From the cell containing the given text, extract its center point as [X, Y] coordinate. 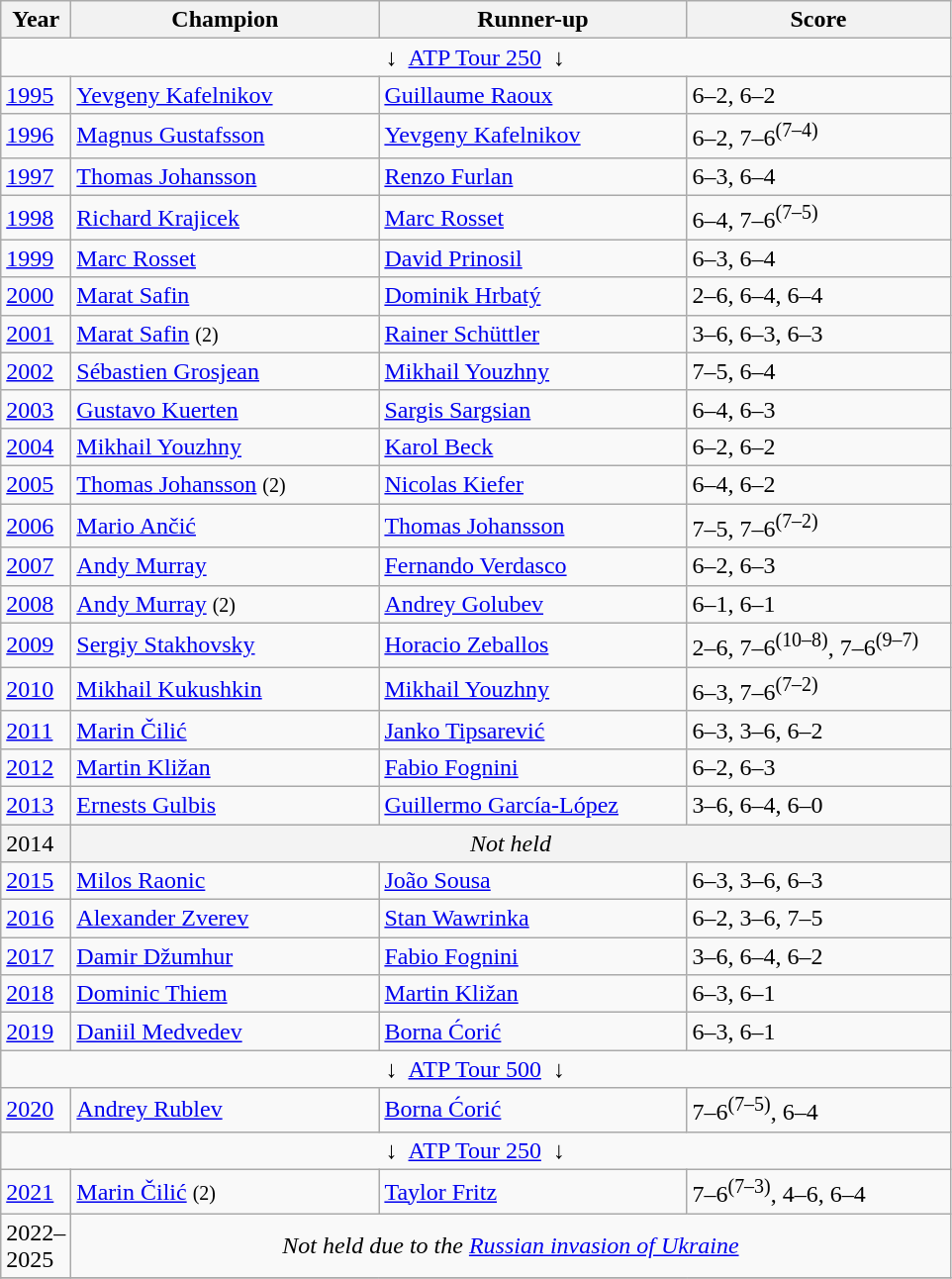
Andrey Rublev [226, 1111]
6–4, 7–6(7–5) [818, 218]
7–6(7–5), 6–4 [818, 1111]
2005 [36, 484]
Mario Ančić [226, 527]
6–2, 7–6(7–4) [818, 137]
Stan Wawrinka [532, 919]
David Prinosil [532, 258]
Guillaume Raoux [532, 95]
Mikhail Kukushkin [226, 689]
2020 [36, 1111]
Sergiy Stakhovsky [226, 645]
7–6(7–3), 4–6, 6–4 [818, 1192]
6–3, 3–6, 6–2 [818, 730]
2003 [36, 409]
Thomas Johansson (2) [226, 484]
Gustavo Kuerten [226, 409]
2019 [36, 1032]
Sébastien Grosjean [226, 371]
Score [818, 20]
Dominik Hrbatý [532, 296]
Magnus Gustafsson [226, 137]
Not held due to the Russian invasion of Ukraine [511, 1245]
Nicolas Kiefer [532, 484]
Horacio Zeballos [532, 645]
2018 [36, 994]
2016 [36, 919]
Marat Safin (2) [226, 334]
Renzo Furlan [532, 176]
Dominic Thiem [226, 994]
2014 [36, 843]
2013 [36, 805]
7–5, 7–6(7–2) [818, 527]
Taylor Fritz [532, 1192]
2004 [36, 446]
2021 [36, 1192]
2006 [36, 527]
Fernando Verdasco [532, 566]
Daniil Medvedev [226, 1032]
6–4, 6–3 [818, 409]
7–5, 6–4 [818, 371]
2009 [36, 645]
João Sousa [532, 881]
2022–2025 [36, 1245]
Runner-up [532, 20]
Karol Beck [532, 446]
Marin Čilić (2) [226, 1192]
Champion [226, 20]
Milos Raonic [226, 881]
2–6, 7–6(10–8), 7–6(9–7) [818, 645]
Sargis Sargsian [532, 409]
1996 [36, 137]
2015 [36, 881]
Andy Murray (2) [226, 604]
Damir Džumhur [226, 956]
6–4, 6–2 [818, 484]
Andy Murray [226, 566]
Not held [511, 843]
2001 [36, 334]
1997 [36, 176]
1995 [36, 95]
6–1, 6–1 [818, 604]
3–6, 6–4, 6–0 [818, 805]
2017 [36, 956]
Ernests Gulbis [226, 805]
Andrey Golubev [532, 604]
Marat Safin [226, 296]
2007 [36, 566]
Richard Krajicek [226, 218]
2000 [36, 296]
1999 [36, 258]
6–2, 3–6, 7–5 [818, 919]
Guillermo García-López [532, 805]
Alexander Zverev [226, 919]
2008 [36, 604]
2011 [36, 730]
↓ ATP Tour 500 ↓ [475, 1069]
3–6, 6–3, 6–3 [818, 334]
Marin Čilić [226, 730]
Rainer Schüttler [532, 334]
1998 [36, 218]
Year [36, 20]
6–3, 3–6, 6–3 [818, 881]
2002 [36, 371]
6–3, 7–6(7–2) [818, 689]
2–6, 6–4, 6–4 [818, 296]
2012 [36, 767]
Janko Tipsarević [532, 730]
3–6, 6–4, 6–2 [818, 956]
2010 [36, 689]
